Detect which cell encompasses the target text, then output its (X, Y) center coordinate. 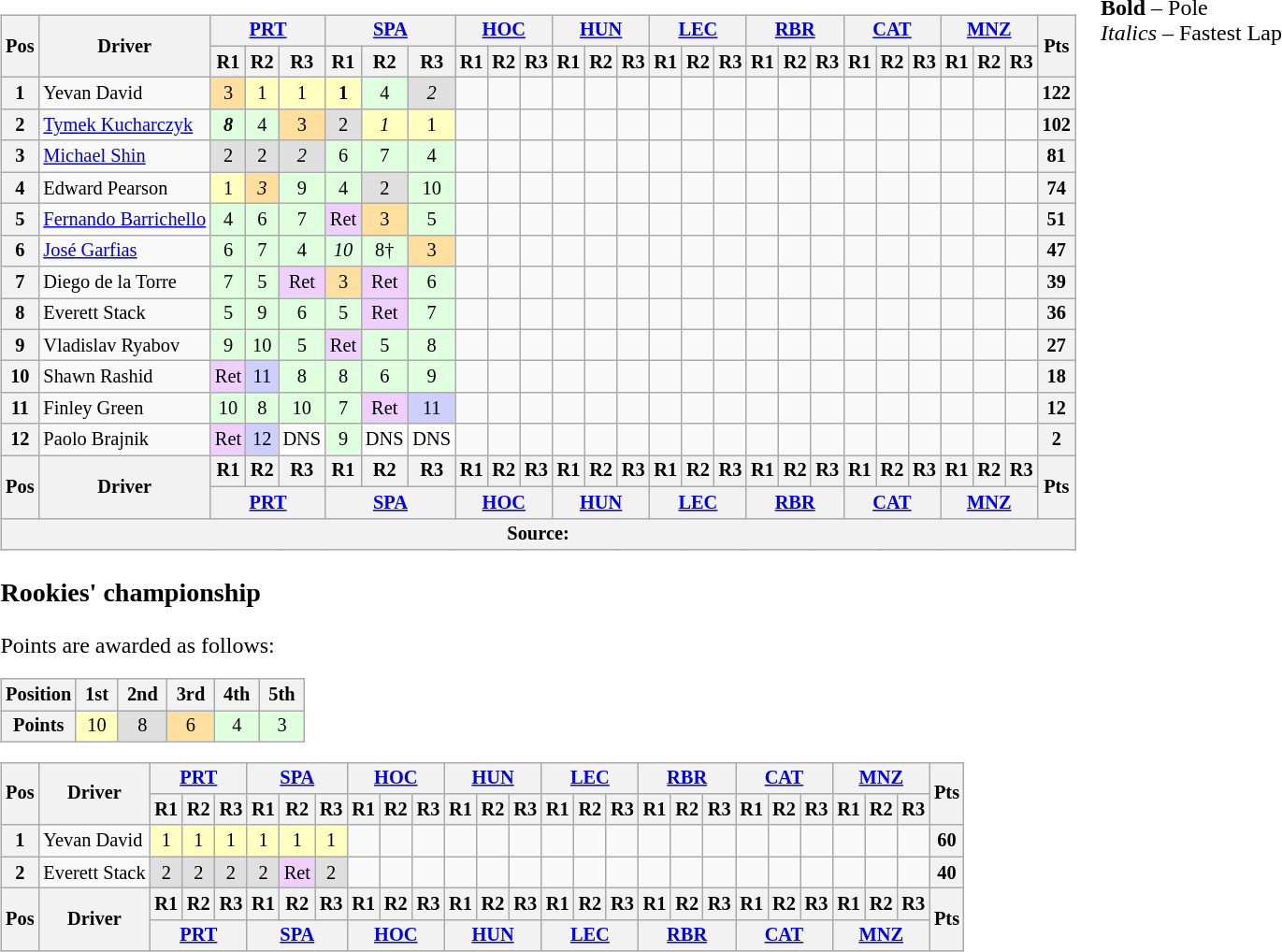
122 (1057, 94)
2nd (142, 695)
60 (946, 841)
36 (1057, 314)
3rd (191, 695)
40 (946, 873)
51 (1057, 220)
5th (281, 695)
47 (1057, 251)
Michael Shin (123, 156)
Edward Pearson (123, 188)
1st (97, 695)
Source: (539, 534)
4th (237, 695)
39 (1057, 282)
Diego de la Torre (123, 282)
74 (1057, 188)
8† (384, 251)
Tymek Kucharczyk (123, 125)
Position (38, 695)
18 (1057, 377)
Fernando Barrichello (123, 220)
Finley Green (123, 409)
Paolo Brajnik (123, 440)
Shawn Rashid (123, 377)
José Garfias (123, 251)
102 (1057, 125)
81 (1057, 156)
Points (38, 727)
Vladislav Ryabov (123, 345)
27 (1057, 345)
